For the text-containing cell, return its midpoint in [X, Y] coordinate format. 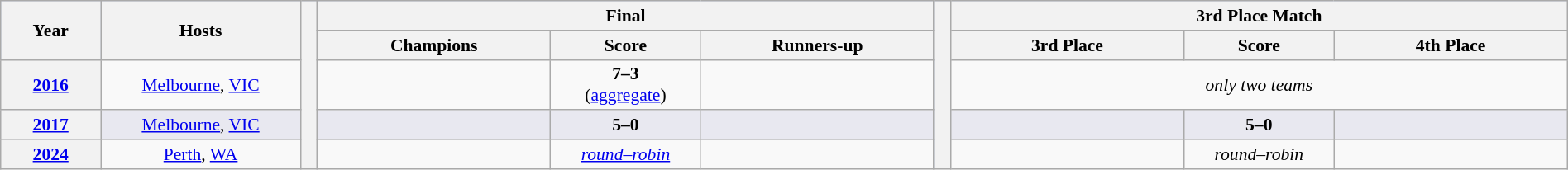
Hosts [201, 30]
3rd Place Match [1259, 16]
2024 [51, 154]
2017 [51, 125]
Champions [434, 45]
Year [51, 30]
2016 [51, 84]
Perth, WA [201, 154]
7–3(aggregate) [625, 84]
only two teams [1259, 84]
Final [626, 16]
3rd Place [1067, 45]
4th Place [1451, 45]
Runners-up [817, 45]
